Determine the [X, Y] coordinate at the center of the cell enclosing the given text.  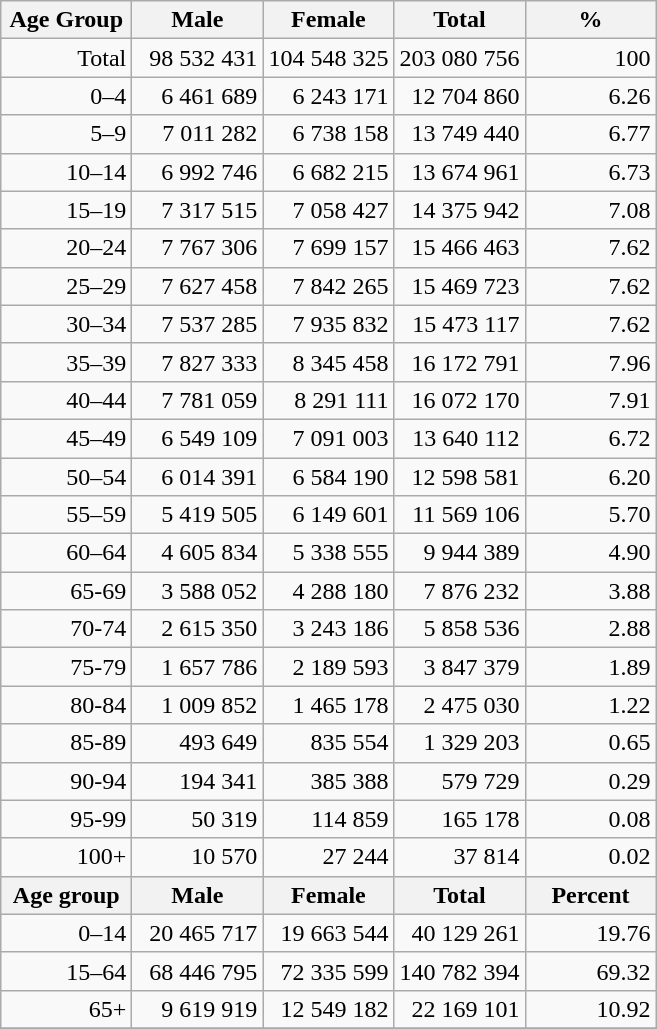
7 842 265 [328, 286]
7 699 157 [328, 248]
2 189 593 [328, 667]
22 169 101 [460, 1009]
6.73 [590, 172]
100+ [66, 857]
55–59 [66, 515]
6 461 689 [198, 96]
1 329 203 [460, 743]
60–64 [66, 553]
7 317 515 [198, 210]
16 072 170 [460, 400]
25–29 [66, 286]
35–39 [66, 362]
13 674 961 [460, 172]
9 619 919 [198, 1009]
50–54 [66, 477]
4 605 834 [198, 553]
493 649 [198, 743]
7.08 [590, 210]
0–14 [66, 933]
13 749 440 [460, 134]
45–49 [66, 438]
85-89 [66, 743]
5 858 536 [460, 629]
6.20 [590, 477]
1 009 852 [198, 705]
37 814 [460, 857]
1 465 178 [328, 705]
2 475 030 [460, 705]
16 172 791 [460, 362]
7 935 832 [328, 324]
6 584 190 [328, 477]
Age group [66, 895]
6 682 215 [328, 172]
Age Group [66, 20]
15 469 723 [460, 286]
5 419 505 [198, 515]
6 243 171 [328, 96]
10–14 [66, 172]
11 569 106 [460, 515]
75-79 [66, 667]
2.88 [590, 629]
5–9 [66, 134]
5 338 555 [328, 553]
6 149 601 [328, 515]
6 549 109 [198, 438]
15 466 463 [460, 248]
8 291 111 [328, 400]
68 446 795 [198, 971]
8 345 458 [328, 362]
7 058 427 [328, 210]
3.88 [590, 591]
15 473 117 [460, 324]
100 [590, 58]
9 944 389 [460, 553]
0.02 [590, 857]
30–34 [66, 324]
7 781 059 [198, 400]
835 554 [328, 743]
12 549 182 [328, 1009]
70-74 [66, 629]
65-69 [66, 591]
114 859 [328, 819]
3 847 379 [460, 667]
72 335 599 [328, 971]
6.77 [590, 134]
3 588 052 [198, 591]
0.65 [590, 743]
69.32 [590, 971]
0–4 [66, 96]
15–19 [66, 210]
1.89 [590, 667]
7 767 306 [198, 248]
7 091 003 [328, 438]
385 388 [328, 781]
7 876 232 [460, 591]
12 598 581 [460, 477]
20–24 [66, 248]
165 178 [460, 819]
50 319 [198, 819]
95-99 [66, 819]
7.96 [590, 362]
7 011 282 [198, 134]
6.72 [590, 438]
10 570 [198, 857]
5.70 [590, 515]
194 341 [198, 781]
4 288 180 [328, 591]
203 080 756 [460, 58]
6 738 158 [328, 134]
90-94 [66, 781]
7 537 285 [198, 324]
98 532 431 [198, 58]
19 663 544 [328, 933]
104 548 325 [328, 58]
2 615 350 [198, 629]
19.76 [590, 933]
80-84 [66, 705]
40 129 261 [460, 933]
% [590, 20]
140 782 394 [460, 971]
6 014 391 [198, 477]
12 704 860 [460, 96]
13 640 112 [460, 438]
65+ [66, 1009]
15–64 [66, 971]
10.92 [590, 1009]
0.29 [590, 781]
27 244 [328, 857]
7 827 333 [198, 362]
6 992 746 [198, 172]
7 627 458 [198, 286]
3 243 186 [328, 629]
14 375 942 [460, 210]
Percent [590, 895]
0.08 [590, 819]
20 465 717 [198, 933]
40–44 [66, 400]
6.26 [590, 96]
1 657 786 [198, 667]
7.91 [590, 400]
4.90 [590, 553]
1.22 [590, 705]
579 729 [460, 781]
